Detect which cell encompasses the target text, then output its [X, Y] center coordinate. 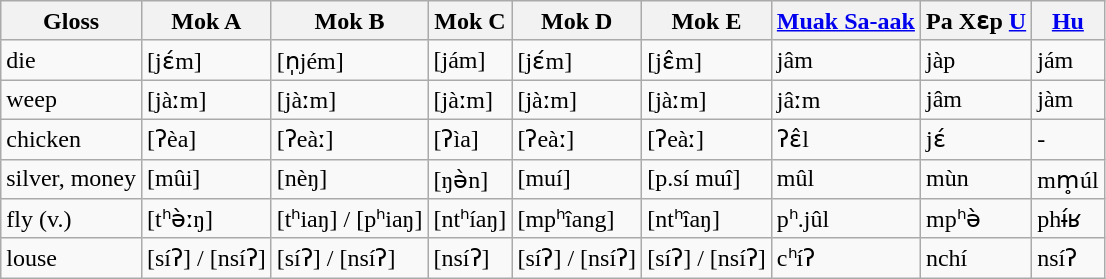
jɛ́ [976, 139]
Mok D [577, 21]
mpʰə̀ [976, 219]
cʰíʔ [846, 258]
chicken [72, 139]
- [1068, 139]
Hu [1068, 21]
[tʰiaŋ] / [pʰiaŋ] [350, 219]
die [72, 60]
Muak Sa-aak [846, 21]
silver, money [72, 179]
[muí] [577, 179]
mûl [846, 179]
mm̥úl [1068, 179]
mùn [976, 179]
Mok B [350, 21]
jám [1068, 60]
jàp [976, 60]
[ŋə̀n] [470, 179]
[jám] [470, 60]
[ʔèa] [206, 139]
jàm [1068, 100]
Mok C [470, 21]
[p.sí muî] [707, 179]
ʔɛ̂l [846, 139]
[mpʰîang] [577, 219]
[tʰə̀ːŋ] [206, 219]
jâːm [846, 100]
Mok E [707, 21]
[nèŋ] [350, 179]
[mûi] [206, 179]
Mok A [206, 21]
pʰ.jûl [846, 219]
nchí [976, 258]
[ntʰîaŋ] [707, 219]
nsíʔ [1068, 258]
[ntʰíaŋ] [470, 219]
phɨ́ʁ [1068, 219]
weep [72, 100]
Pa Xɛp U [976, 21]
[ʔìa] [470, 139]
[nsíʔ] [470, 258]
Gloss [72, 21]
[n̩jém] [350, 60]
louse [72, 258]
fly (v.) [72, 219]
[jɛ̂m] [707, 60]
